Return [X, Y] of the center of cell containing provided text 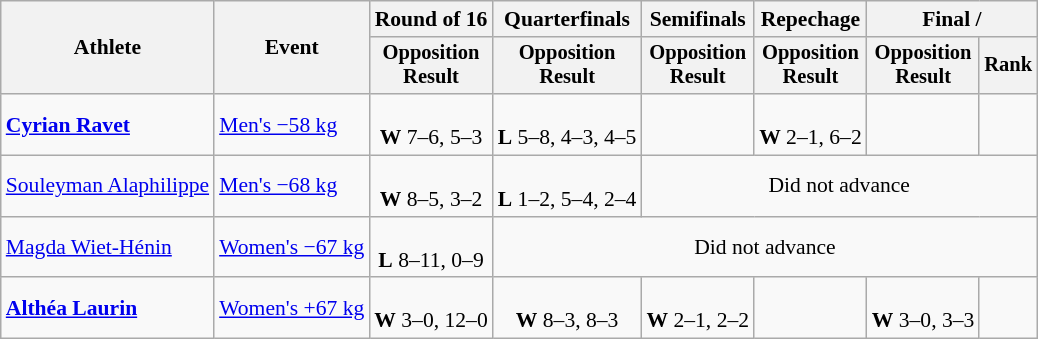
Athlete [108, 48]
W 7–6, 5–3 [430, 124]
Final / [952, 19]
L 5–8, 4–3, 4–5 [568, 124]
Althéa Laurin [108, 308]
Round of 16 [430, 19]
Men's −68 kg [292, 186]
Women's +67 kg [292, 308]
Cyrian Ravet [108, 124]
W 2–1, 2–2 [698, 308]
W 8–5, 3–2 [430, 186]
W 3–0, 3–3 [924, 308]
Magda Wiet-Hénin [108, 248]
Souleyman Alaphilippe [108, 186]
L 8–11, 0–9 [430, 248]
Event [292, 48]
Men's −58 kg [292, 124]
Quarterfinals [568, 19]
W 3–0, 12–0 [430, 308]
W 2–1, 6–2 [810, 124]
Rank [1008, 66]
Women's −67 kg [292, 248]
L 1–2, 5–4, 2–4 [568, 186]
W 8–3, 8–3 [568, 308]
Repechage [810, 19]
Semifinals [698, 19]
